Find where the given text appears and provide that cell's center as (x, y) coordinate. 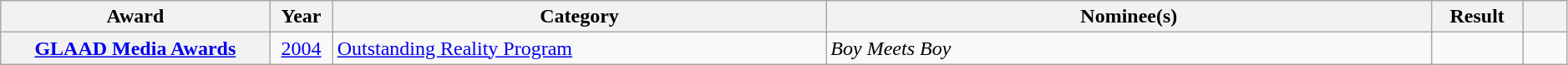
Result (1477, 17)
Nominee(s) (1129, 17)
Boy Meets Boy (1129, 48)
Category (580, 17)
Outstanding Reality Program (580, 48)
Year (301, 17)
GLAAD Media Awards (135, 48)
Award (135, 17)
2004 (301, 48)
